Provide the (x, y) coordinate of the cell's center where the given text is located.  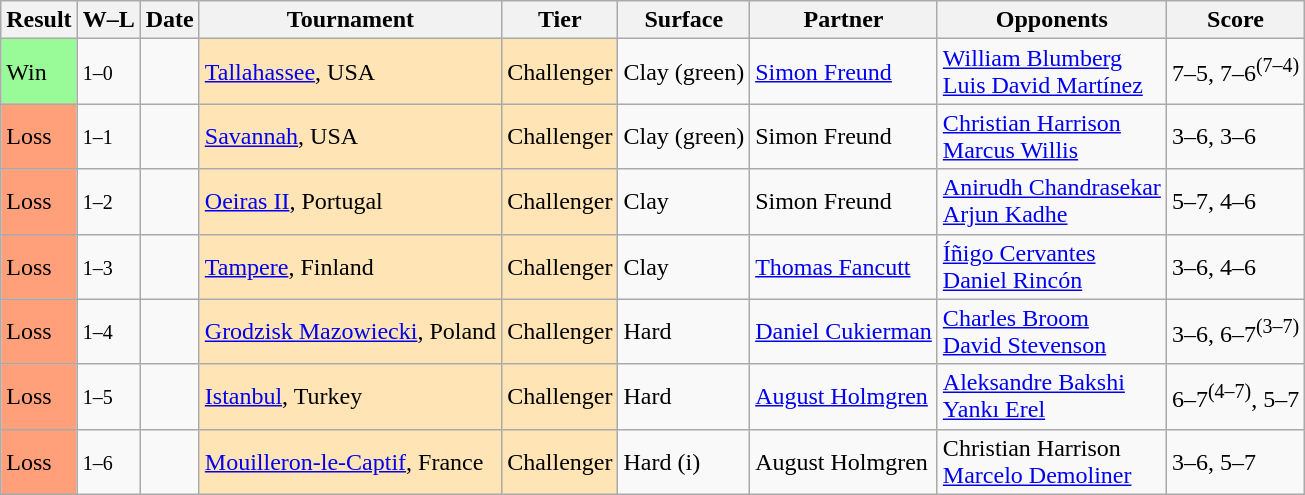
Anirudh Chandrasekar Arjun Kadhe (1052, 202)
Christian Harrison Marcus Willis (1052, 136)
3–6, 3–6 (1235, 136)
Hard (i) (684, 462)
Win (39, 72)
Tier (560, 20)
Oeiras II, Portugal (350, 202)
Surface (684, 20)
Grodzisk Mazowiecki, Poland (350, 332)
William Blumberg Luis David Martínez (1052, 72)
Thomas Fancutt (844, 266)
1–0 (108, 72)
Score (1235, 20)
Mouilleron-le-Captif, France (350, 462)
1–3 (108, 266)
Íñigo Cervantes Daniel Rincón (1052, 266)
Date (170, 20)
5–7, 4–6 (1235, 202)
1–5 (108, 396)
3–6, 5–7 (1235, 462)
Istanbul, Turkey (350, 396)
Result (39, 20)
1–1 (108, 136)
3–6, 6–7(3–7) (1235, 332)
Aleksandre Bakshi Yankı Erel (1052, 396)
Tampere, Finland (350, 266)
Opponents (1052, 20)
Partner (844, 20)
Tournament (350, 20)
6–7(4–7), 5–7 (1235, 396)
Daniel Cukierman (844, 332)
1–2 (108, 202)
Christian Harrison Marcelo Demoliner (1052, 462)
Charles Broom David Stevenson (1052, 332)
W–L (108, 20)
1–4 (108, 332)
7–5, 7–6(7–4) (1235, 72)
Savannah, USA (350, 136)
Tallahassee, USA (350, 72)
1–6 (108, 462)
3–6, 4–6 (1235, 266)
